Scan for the cell matching the given text and deliver its [x, y] coordinate at center. 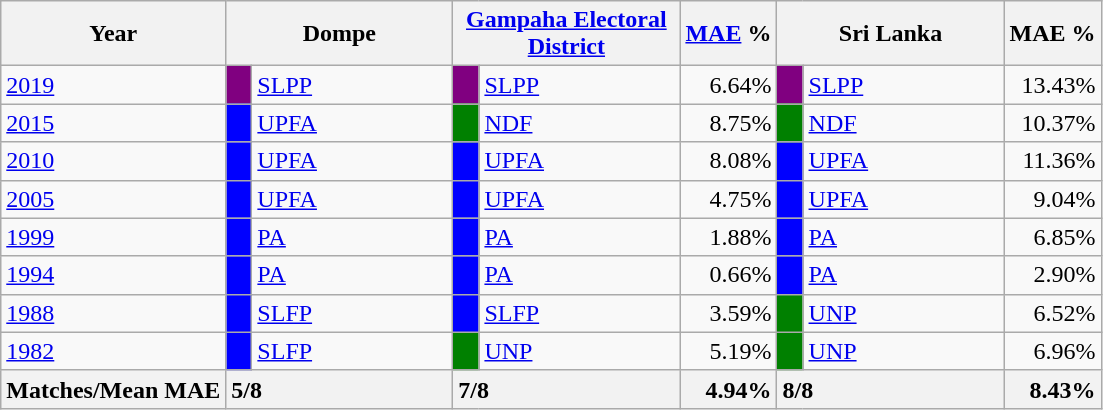
8.75% [728, 123]
8/8 [890, 389]
4.75% [728, 199]
8.43% [1052, 389]
6.64% [728, 85]
1994 [114, 275]
1999 [114, 237]
6.96% [1052, 351]
10.37% [1052, 123]
7/8 [566, 389]
0.66% [728, 275]
3.59% [728, 313]
2010 [114, 161]
Sri Lanka [890, 34]
1.88% [728, 237]
1982 [114, 351]
2005 [114, 199]
9.04% [1052, 199]
1988 [114, 313]
Dompe [340, 34]
2015 [114, 123]
5/8 [340, 389]
8.08% [728, 161]
6.85% [1052, 237]
6.52% [1052, 313]
Gampaha Electoral District [566, 34]
2.90% [1052, 275]
5.19% [728, 351]
Matches/Mean MAE [114, 389]
4.94% [728, 389]
Year [114, 34]
11.36% [1052, 161]
13.43% [1052, 85]
2019 [114, 85]
